Output the (x, y) coordinate of the center of the cell containing the given text.  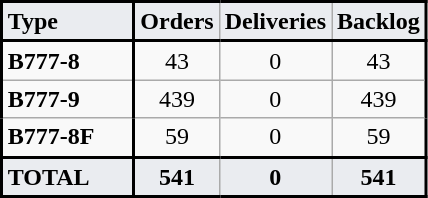
Backlog (379, 22)
Deliveries (275, 22)
TOTAL (68, 177)
B777-9 (68, 99)
Orders (176, 22)
B777-8F (68, 138)
B777-8 (68, 60)
Type (68, 22)
